Find where the given text appears and provide that cell's center as [X, Y] coordinate. 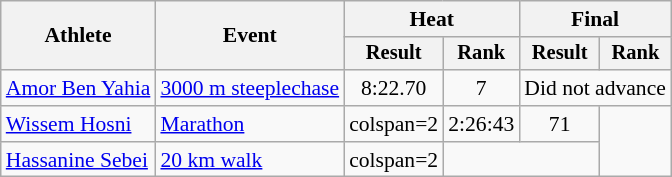
7 [481, 88]
2:26:43 [481, 124]
Heat [432, 19]
Did not advance [595, 88]
colspan=2 [394, 124]
Final [595, 19]
Event [250, 36]
Amor Ben Yahia [78, 88]
3000 m steeplechase [250, 88]
Athlete [78, 36]
Wissem Hosni [78, 124]
71 [560, 124]
8:22.70 [394, 88]
Marathon [250, 124]
